Return the (X, Y) coordinate for the center point of the cell that contains the specified text.  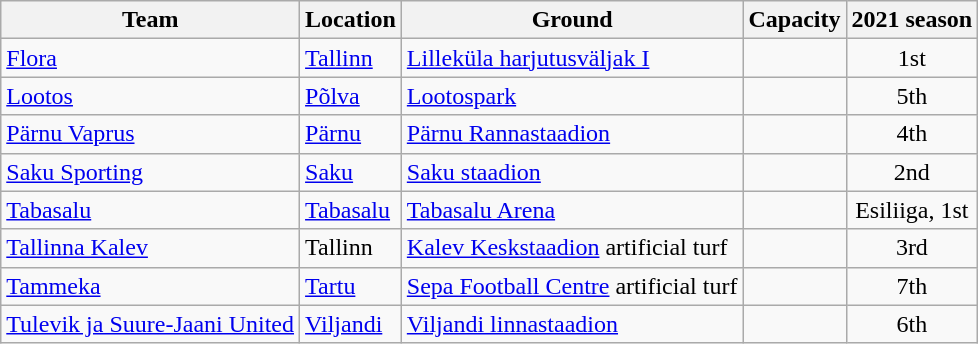
3rd (912, 248)
Viljandi linnastaadion (572, 324)
Põlva (351, 96)
Pärnu Rannastaadion (572, 134)
7th (912, 286)
Tabasalu Arena (572, 210)
Flora (150, 58)
1st (912, 58)
Viljandi (351, 324)
Esiliiga, 1st (912, 210)
Team (150, 20)
Sepa Football Centre artificial turf (572, 286)
Tulevik ja Suure-Jaani United (150, 324)
Kalev Keskstaadion artificial turf (572, 248)
Tallinna Kalev (150, 248)
Capacity (794, 20)
Saku (351, 172)
Ground (572, 20)
5th (912, 96)
Saku Sporting (150, 172)
Lootospark (572, 96)
Location (351, 20)
2021 season (912, 20)
Pärnu (351, 134)
Lootos (150, 96)
2nd (912, 172)
Saku staadion (572, 172)
Tammeka (150, 286)
Lilleküla harjutusväljak I (572, 58)
Pärnu Vaprus (150, 134)
6th (912, 324)
4th (912, 134)
Tartu (351, 286)
